Locate the cell with the specified text and output its [X, Y] center coordinate. 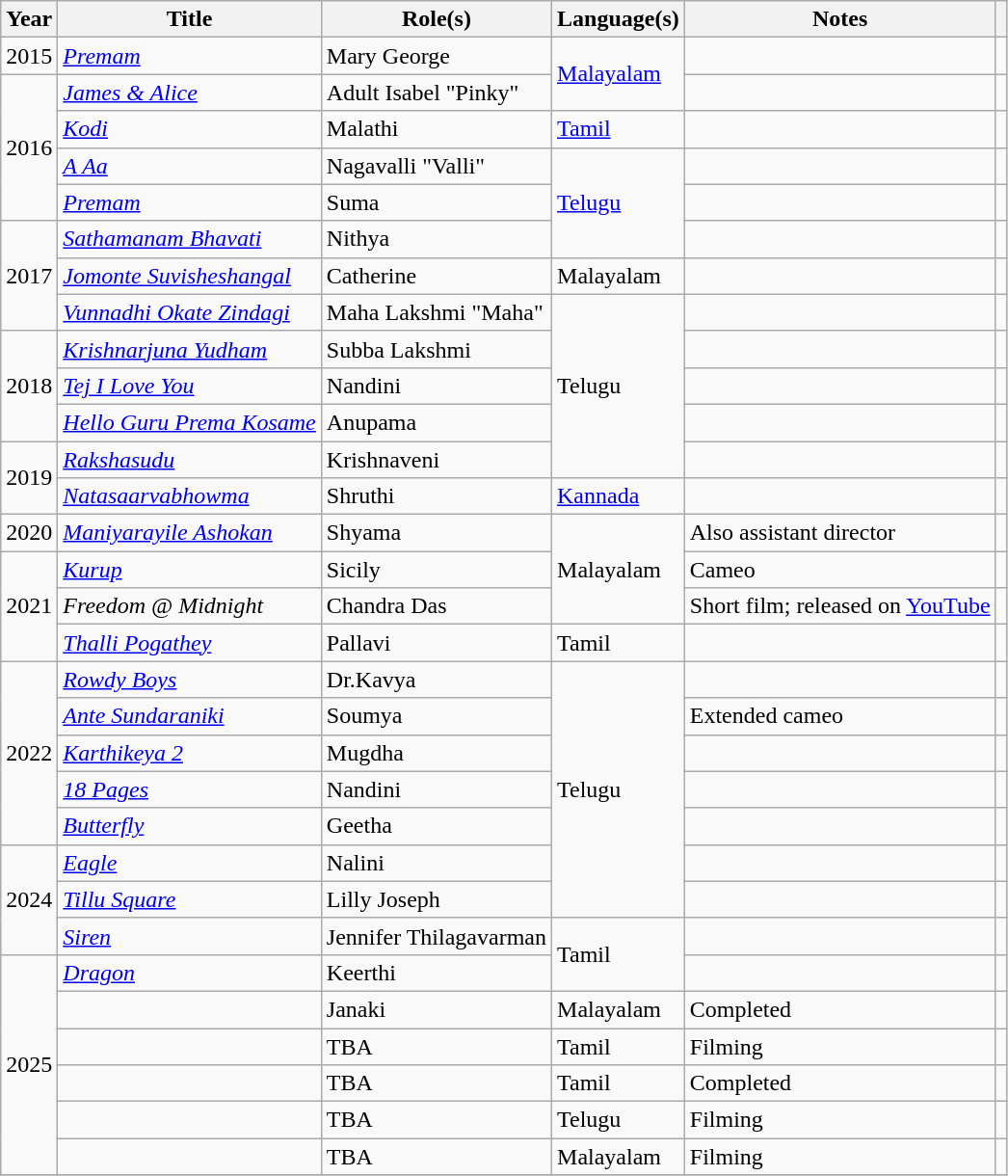
2018 [29, 386]
Language(s) [619, 19]
Janaki [436, 1009]
Tej I Love You [189, 386]
Short film; released on YouTube [840, 606]
Mary George [436, 56]
18 Pages [189, 789]
Role(s) [436, 19]
2015 [29, 56]
2019 [29, 478]
Nalini [436, 863]
Rowdy Boys [189, 680]
2017 [29, 276]
Hello Guru Prema Kosame [189, 422]
Krishnarjuna Yudham [189, 349]
Dragon [189, 973]
2020 [29, 533]
James & Alice [189, 93]
Geetha [436, 826]
Extended cameo [840, 716]
Also assistant director [840, 533]
Nagavalli "Valli" [436, 166]
Subba Lakshmi [436, 349]
Krishnaveni [436, 460]
Kurup [189, 570]
Chandra Das [436, 606]
Siren [189, 936]
Jomonte Suvisheshangal [189, 276]
Lilly Joseph [436, 899]
Vunnadhi Okate Zindagi [189, 312]
Nithya [436, 239]
Butterfly [189, 826]
Maniyarayile Ashokan [189, 533]
Malathi [436, 129]
Year [29, 19]
Pallavi [436, 643]
Shyama [436, 533]
Freedom @ Midnight [189, 606]
Soumya [436, 716]
Title [189, 19]
Sicily [436, 570]
Maha Lakshmi "Maha" [436, 312]
Keerthi [436, 973]
Eagle [189, 863]
2024 [29, 899]
Kannada [619, 496]
Sathamanam Bhavati [189, 239]
Dr.Kavya [436, 680]
Natasaarvabhowma [189, 496]
2021 [29, 606]
Kodi [189, 129]
Cameo [840, 570]
Anupama [436, 422]
Thalli Pogathey [189, 643]
2025 [29, 1064]
Shruthi [436, 496]
Rakshasudu [189, 460]
2022 [29, 753]
2016 [29, 147]
Suma [436, 202]
Ante Sundaraniki [189, 716]
Mugdha [436, 753]
A Aa [189, 166]
Adult Isabel "Pinky" [436, 93]
Karthikeya 2 [189, 753]
Tillu Square [189, 899]
Catherine [436, 276]
Jennifer Thilagavarman [436, 936]
Notes [840, 19]
